Identify which cell holds the provided text, then report its [X, Y] central coordinate. 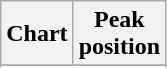
Peakposition [119, 34]
Chart [37, 34]
